Determine the (x, y) coordinate at the center of the cell enclosing the given text.  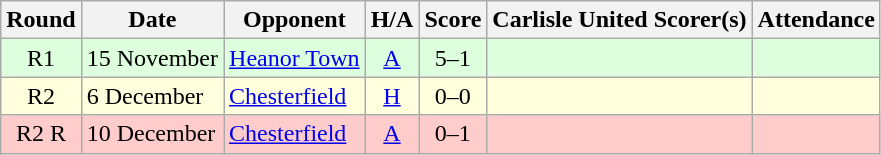
Score (453, 20)
Round (41, 20)
R2 (41, 96)
Opponent (295, 20)
5–1 (453, 58)
0–0 (453, 96)
H (392, 96)
Heanor Town (295, 58)
Carlisle United Scorer(s) (620, 20)
0–1 (453, 134)
15 November (152, 58)
Date (152, 20)
R2 R (41, 134)
Attendance (816, 20)
10 December (152, 134)
6 December (152, 96)
R1 (41, 58)
H/A (392, 20)
